Extract the [x, y] coordinate from the center of the cell holding the provided text.  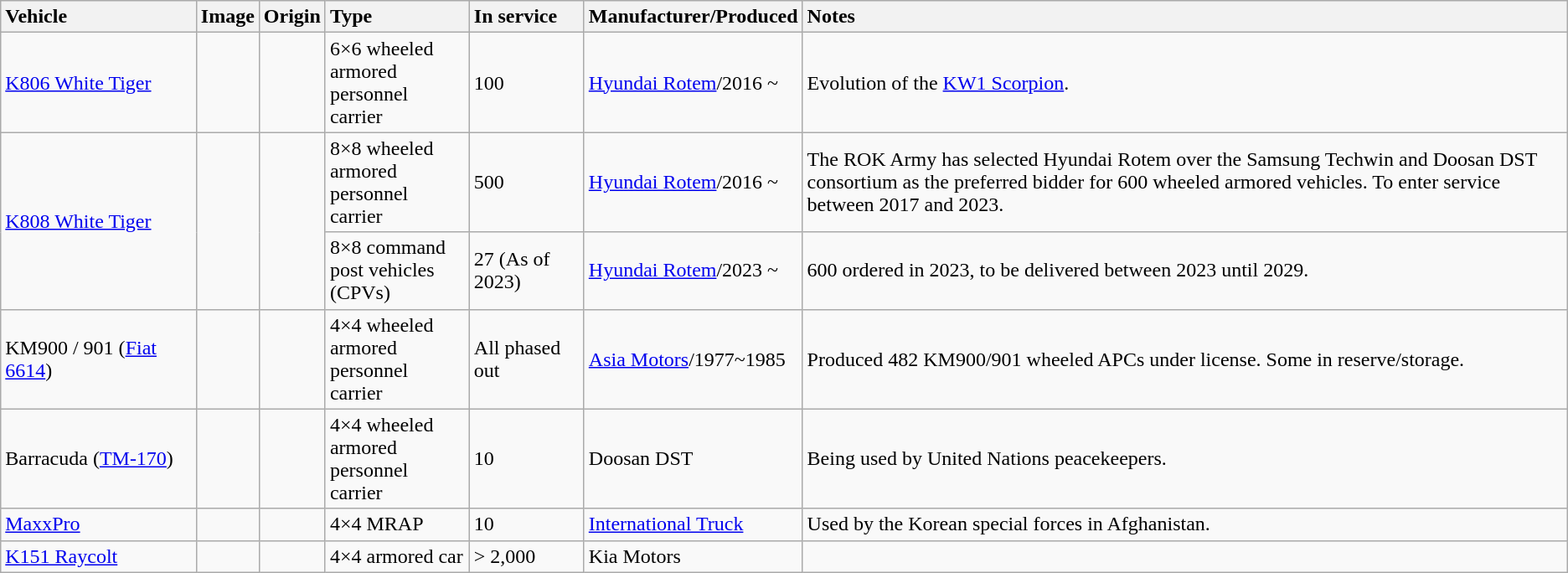
Image [228, 17]
Hyundai Rotem/2023 ~ [694, 271]
K151 Raycolt [99, 556]
Origin [291, 17]
Evolution of the KW1 Scorpion. [1184, 82]
MaxxPro [99, 524]
500 [526, 183]
27 (As of 2023) [526, 271]
Type [397, 17]
Doosan DST [694, 459]
600 ordered in 2023, to be delivered between 2023 until 2029. [1184, 271]
All phased out [526, 359]
International Truck [694, 524]
4×4 MRAP [397, 524]
KM900 / 901 (Fiat 6614) [99, 359]
Kia Motors [694, 556]
> 2,000 [526, 556]
In service [526, 17]
100 [526, 82]
Notes [1184, 17]
Manufacturer/Produced [694, 17]
8×8 command post vehicles (CPVs) [397, 271]
K808 White Tiger [99, 221]
Vehicle [99, 17]
Produced 482 KM900/901 wheeled APCs under license. Some in reserve/storage. [1184, 359]
4×4 armored car [397, 556]
Barracuda (TM-170) [99, 459]
Asia Motors/1977~1985 [694, 359]
6×6 wheeled armored personnel carrier [397, 82]
Used by the Korean special forces in Afghanistan. [1184, 524]
Being used by United Nations peacekeepers. [1184, 459]
K806 White Tiger [99, 82]
8×8 wheeled armored personnel carrier [397, 183]
